Capture the cell that displays the provided text and extract its (X, Y) central coordinate. 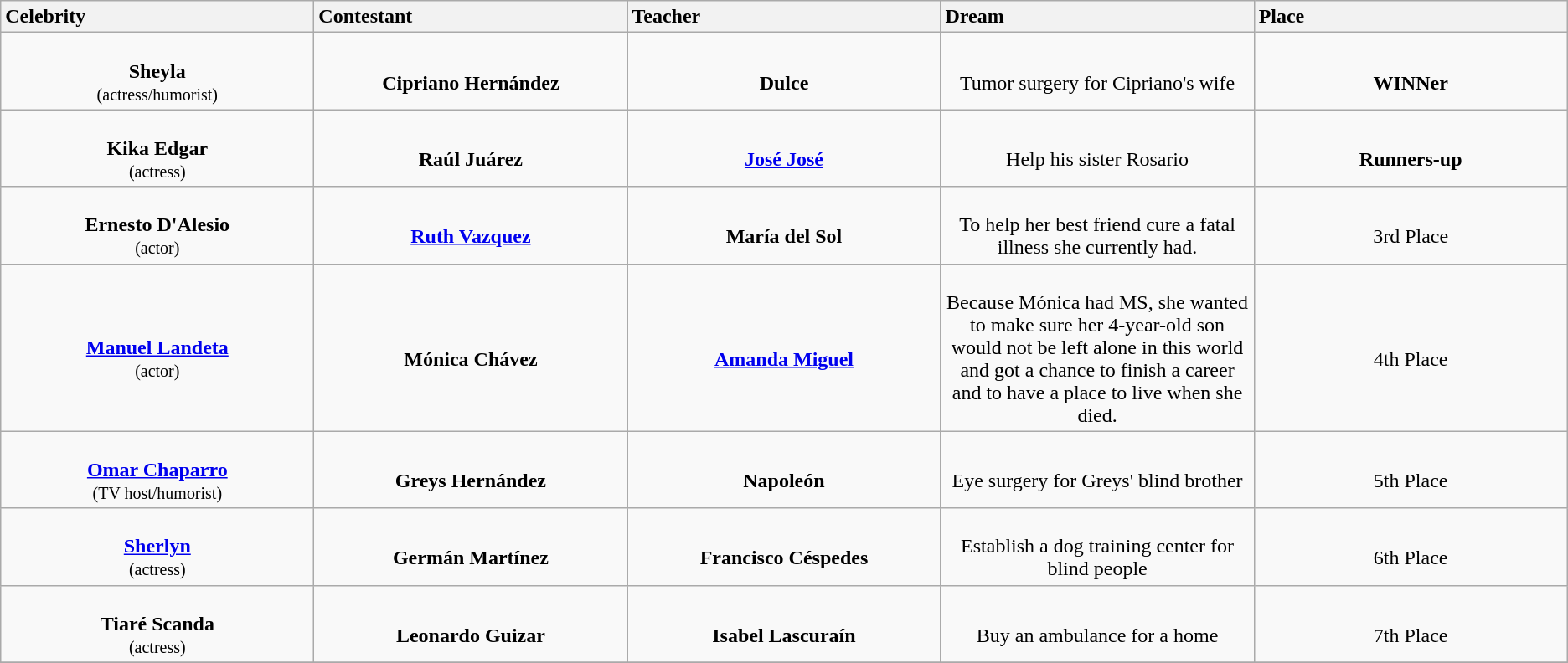
5th Place (1411, 470)
4th Place (1411, 347)
Kika Edgar(actress) (157, 148)
Omar Chaparro(TV host/humorist) (157, 470)
To help her best friend cure a fatal illness she currently had. (1097, 225)
Sherlyn(actress) (157, 547)
Amanda Miguel (784, 347)
Tumor surgery for Cipriano's wife (1097, 71)
Dream (1097, 17)
Establish a dog training center for blind people (1097, 547)
Greys Hernández (471, 470)
Napoleón (784, 470)
Leonardo Guizar (471, 624)
Celebrity (157, 17)
Buy an ambulance for a home (1097, 624)
Tiaré Scanda(actress) (157, 624)
Dulce (784, 71)
Cipriano Hernández (471, 71)
María del Sol (784, 225)
Ernesto D'Alesio(actor) (157, 225)
6th Place (1411, 547)
Sheyla(actress/humorist) (157, 71)
Teacher (784, 17)
Runners-up (1411, 148)
7th Place (1411, 624)
Manuel Landeta(actor) (157, 347)
José José (784, 148)
Eye surgery for Greys' blind brother (1097, 470)
Mónica Chávez (471, 347)
3rd Place (1411, 225)
Francisco Céspedes (784, 547)
Place (1411, 17)
Ruth Vazquez (471, 225)
Contestant (471, 17)
Isabel Lascuraín (784, 624)
Germán Martínez (471, 547)
Help his sister Rosario (1097, 148)
Raúl Juárez (471, 148)
WINNer (1411, 71)
